Find where the given text appears and provide that cell's center as (X, Y) coordinate. 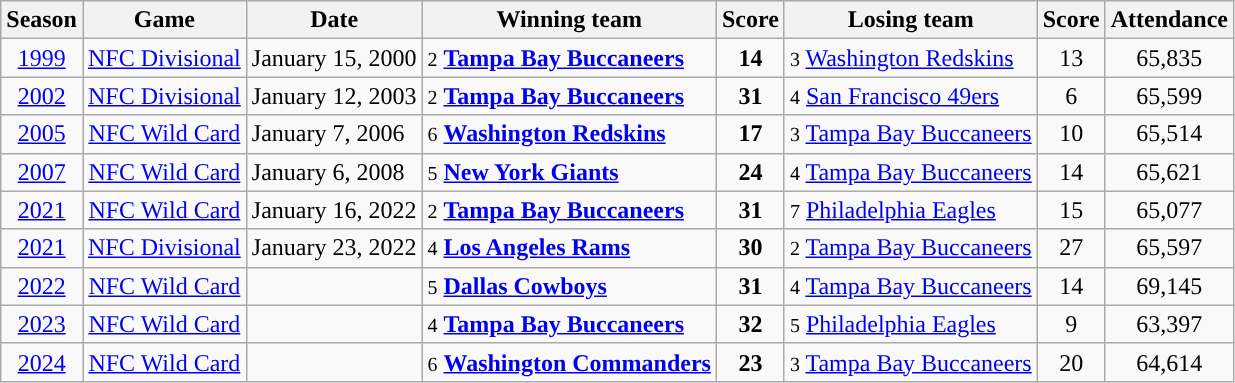
2007 (42, 172)
3 Washington Redskins (910, 58)
January 12, 2003 (334, 96)
6 Washington Commanders (569, 362)
10 (1071, 134)
4 San Francisco 49ers (910, 96)
January 7, 2006 (334, 134)
1999 (42, 58)
Game (164, 20)
65,077 (1169, 210)
65,621 (1169, 172)
23 (750, 362)
7 Philadelphia Eagles (910, 210)
2005 (42, 134)
Attendance (1169, 20)
5 New York Giants (569, 172)
January 15, 2000 (334, 58)
65,597 (1169, 248)
65,599 (1169, 96)
5 Dallas Cowboys (569, 286)
5 Philadelphia Eagles (910, 324)
2023 (42, 324)
24 (750, 172)
9 (1071, 324)
17 (750, 134)
Losing team (910, 20)
January 16, 2022 (334, 210)
January 6, 2008 (334, 172)
32 (750, 324)
6 Washington Redskins (569, 134)
65,835 (1169, 58)
Winning team (569, 20)
Season (42, 20)
2022 (42, 286)
4 Los Angeles Rams (569, 248)
20 (1071, 362)
6 (1071, 96)
65,514 (1169, 134)
30 (750, 248)
January 23, 2022 (334, 248)
64,614 (1169, 362)
Date (334, 20)
13 (1071, 58)
2024 (42, 362)
27 (1071, 248)
15 (1071, 210)
63,397 (1169, 324)
2002 (42, 96)
69,145 (1169, 286)
